Detect which cell encompasses the target text, then output its [X, Y] center coordinate. 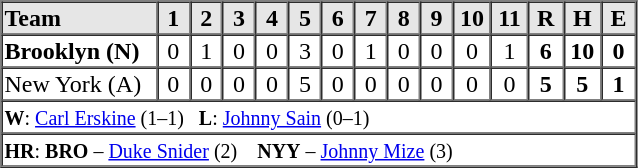
4 [272, 18]
H [582, 18]
R [546, 18]
9 [436, 18]
8 [404, 18]
2 [206, 18]
New York (A) [80, 84]
E [618, 18]
7 [370, 18]
W: Carl Erskine (1–1) L: Johnny Sain (0–1) [319, 116]
Team [80, 18]
Brooklyn (N) [80, 50]
HR: BRO – Duke Snider (2) NYY – Johnny Mize (3) [319, 150]
11 [510, 18]
